Output the (X, Y) coordinate of the center of the cell containing the given text.  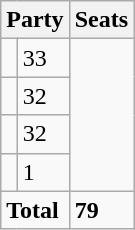
Total (35, 210)
Seats (101, 20)
1 (43, 172)
79 (101, 210)
Party (35, 20)
33 (43, 58)
